Determine the [X, Y] coordinate at the center of the cell enclosing the given text.  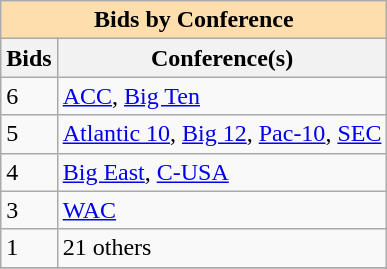
Bids by Conference [194, 20]
6 [29, 96]
Atlantic 10, Big 12, Pac-10, SEC [222, 134]
4 [29, 172]
Big East, C-USA [222, 172]
Conference(s) [222, 58]
WAC [222, 210]
Bids [29, 58]
ACC, Big Ten [222, 96]
21 others [222, 248]
3 [29, 210]
1 [29, 248]
5 [29, 134]
